Return (x, y) of the center of cell containing provided text 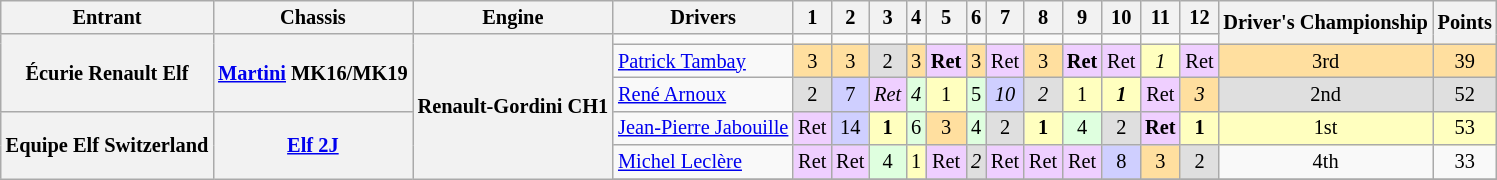
12 (1199, 17)
Engine (514, 17)
Jean-Pierre Jabouille (703, 128)
Equipe Elf Switzerland (107, 144)
Martini MK16/MK19 (312, 72)
39 (1465, 61)
3rd (1325, 61)
11 (1160, 17)
Entrant (107, 17)
Patrick Tambay (703, 61)
14 (850, 128)
2nd (1325, 94)
4th (1325, 162)
1st (1325, 128)
Driver's Championship (1325, 22)
Renault-Gordini CH1 (514, 106)
52 (1465, 94)
Drivers (703, 17)
René Arnoux (703, 94)
Écurie Renault Elf (107, 72)
53 (1465, 128)
Chassis (312, 17)
33 (1465, 162)
Points (1465, 22)
Michel Leclère (703, 162)
9 (1082, 17)
Elf 2J (312, 144)
